Pinpoint the cell where the given text exists, returning its [x, y] midpoint coordinate. 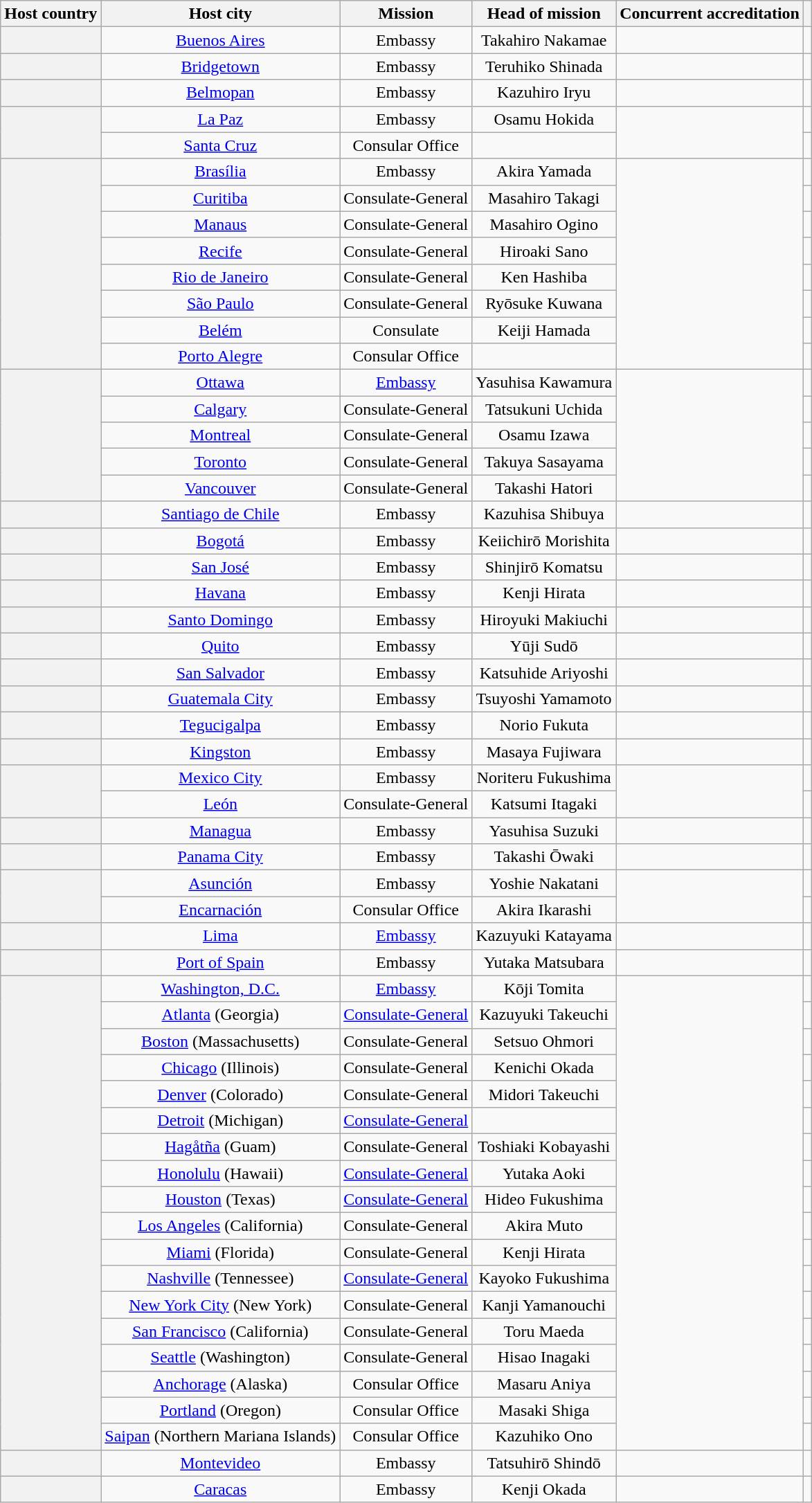
Port of Spain [220, 962]
Belém [220, 330]
Kazuyuki Takeuchi [544, 1015]
Lima [220, 936]
Guatemala City [220, 699]
Recife [220, 251]
Kazuhiko Ono [544, 1437]
Belmopan [220, 93]
Havana [220, 593]
Osamu Hokida [544, 119]
Manaus [220, 224]
Shinjirō Komatsu [544, 567]
Mexico City [220, 778]
San Salvador [220, 672]
León [220, 804]
Takahiro Nakamae [544, 40]
Saipan (Northern Mariana Islands) [220, 1437]
Bogotá [220, 541]
Kazuyuki Katayama [544, 936]
Midori Takeuchi [544, 1094]
Hiroyuki Makiuchi [544, 620]
Toronto [220, 462]
Keiichirō Morishita [544, 541]
Takashi Hatori [544, 488]
Bridgetown [220, 66]
Yutaka Aoki [544, 1173]
Anchorage (Alaska) [220, 1384]
Montreal [220, 435]
Yoshie Nakatani [544, 883]
Akira Ikarashi [544, 910]
Seattle (Washington) [220, 1358]
Portland (Oregon) [220, 1410]
Nashville (Tennessee) [220, 1279]
Encarnación [220, 910]
Yasuhisa Suzuki [544, 831]
La Paz [220, 119]
Tegucigalpa [220, 725]
Hisao Inagaki [544, 1358]
Atlanta (Georgia) [220, 1015]
Osamu Izawa [544, 435]
Calgary [220, 409]
Setsuo Ohmori [544, 1041]
Vancouver [220, 488]
Teruhiko Shinada [544, 66]
San Francisco (California) [220, 1331]
Hideo Fukushima [544, 1200]
Masaki Shiga [544, 1410]
Santa Cruz [220, 145]
Quito [220, 646]
Kazuhisa Shibuya [544, 514]
Kayoko Fukushima [544, 1279]
Mission [406, 14]
Yasuhisa Kawamura [544, 383]
Santo Domingo [220, 620]
Akira Yamada [544, 172]
Takashi Ōwaki [544, 857]
Yutaka Matsubara [544, 962]
Tsuyoshi Yamamoto [544, 699]
Kingston [220, 751]
Concurrent accreditation [710, 14]
Noriteru Fukushima [544, 778]
Ryōsuke Kuwana [544, 303]
Kanji Yamanouchi [544, 1305]
Katsuhide Ariyoshi [544, 672]
Masaya Fujiwara [544, 751]
Host city [220, 14]
Kazuhiro Iryu [544, 93]
Boston (Massachusetts) [220, 1041]
Akira Muto [544, 1226]
Masahiro Ogino [544, 224]
Host country [51, 14]
São Paulo [220, 303]
Curitiba [220, 198]
Keiji Hamada [544, 330]
Katsumi Itagaki [544, 804]
Toru Maeda [544, 1331]
Brasília [220, 172]
Tatsuhirō Shindō [544, 1463]
Consulate [406, 330]
Toshiaki Kobayashi [544, 1146]
Yūji Sudō [544, 646]
Ken Hashiba [544, 277]
Chicago (Illinois) [220, 1068]
Caracas [220, 1489]
Washington, D.C. [220, 989]
New York City (New York) [220, 1305]
Asunción [220, 883]
Ottawa [220, 383]
Honolulu (Hawaii) [220, 1173]
Houston (Texas) [220, 1200]
Miami (Florida) [220, 1252]
Porto Alegre [220, 357]
Head of mission [544, 14]
Managua [220, 831]
Takuya Sasayama [544, 462]
San José [220, 567]
Kenichi Okada [544, 1068]
Masaru Aniya [544, 1384]
Hiroaki Sano [544, 251]
Masahiro Takagi [544, 198]
Norio Fukuta [544, 725]
Buenos Aires [220, 40]
Rio de Janeiro [220, 277]
Kenji Okada [544, 1489]
Panama City [220, 857]
Tatsukuni Uchida [544, 409]
Hagåtña (Guam) [220, 1146]
Santiago de Chile [220, 514]
Denver (Colorado) [220, 1094]
Montevideo [220, 1463]
Kōji Tomita [544, 989]
Detroit (Michigan) [220, 1120]
Los Angeles (California) [220, 1226]
